Provide the [x, y] coordinate of the cell's center where the given text is located.  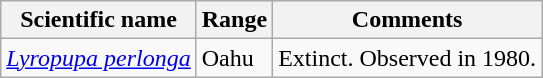
Comments [408, 20]
Scientific name [98, 20]
Oahu [234, 58]
Extinct. Observed in 1980. [408, 58]
Range [234, 20]
Lyropupa perlonga [98, 58]
